Locate the cell with the specified text and output its (x, y) center coordinate. 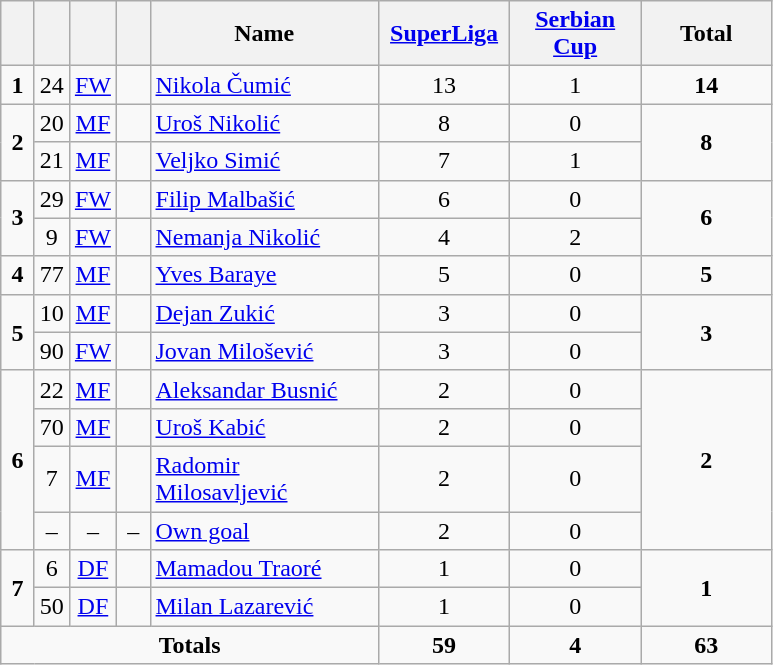
14 (706, 85)
Yves Baraye (264, 275)
21 (52, 161)
Totals (190, 645)
Uroš Kabić (264, 427)
Uroš Nikolić (264, 123)
Veljko Simić (264, 161)
SuperLiga (444, 34)
Nikola Čumić (264, 85)
10 (52, 313)
Radomir Milosavljević (264, 478)
70 (52, 427)
24 (52, 85)
59 (444, 645)
Milan Lazarević (264, 607)
Name (264, 34)
Jovan Milošević (264, 351)
Total (706, 34)
29 (52, 199)
13 (444, 85)
Nemanja Nikolić (264, 237)
90 (52, 351)
50 (52, 607)
Own goal (264, 531)
22 (52, 389)
Mamadou Traoré (264, 569)
Aleksandar Busnić (264, 389)
Dejan Zukić (264, 313)
20 (52, 123)
63 (706, 645)
77 (52, 275)
Serbian Cup (576, 34)
9 (52, 237)
Filip Malbašić (264, 199)
